From the cell containing the given text, extract its center point as (x, y) coordinate. 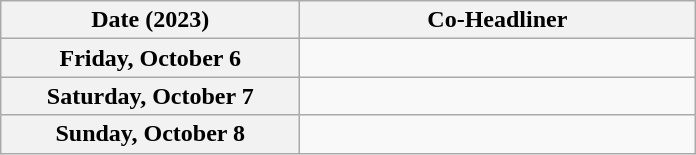
Co-Headliner (498, 20)
Sunday, October 8 (150, 134)
Date (2023) (150, 20)
Saturday, October 7 (150, 96)
Friday, October 6 (150, 58)
